Identify which cell holds the provided text, then report its [X, Y] central coordinate. 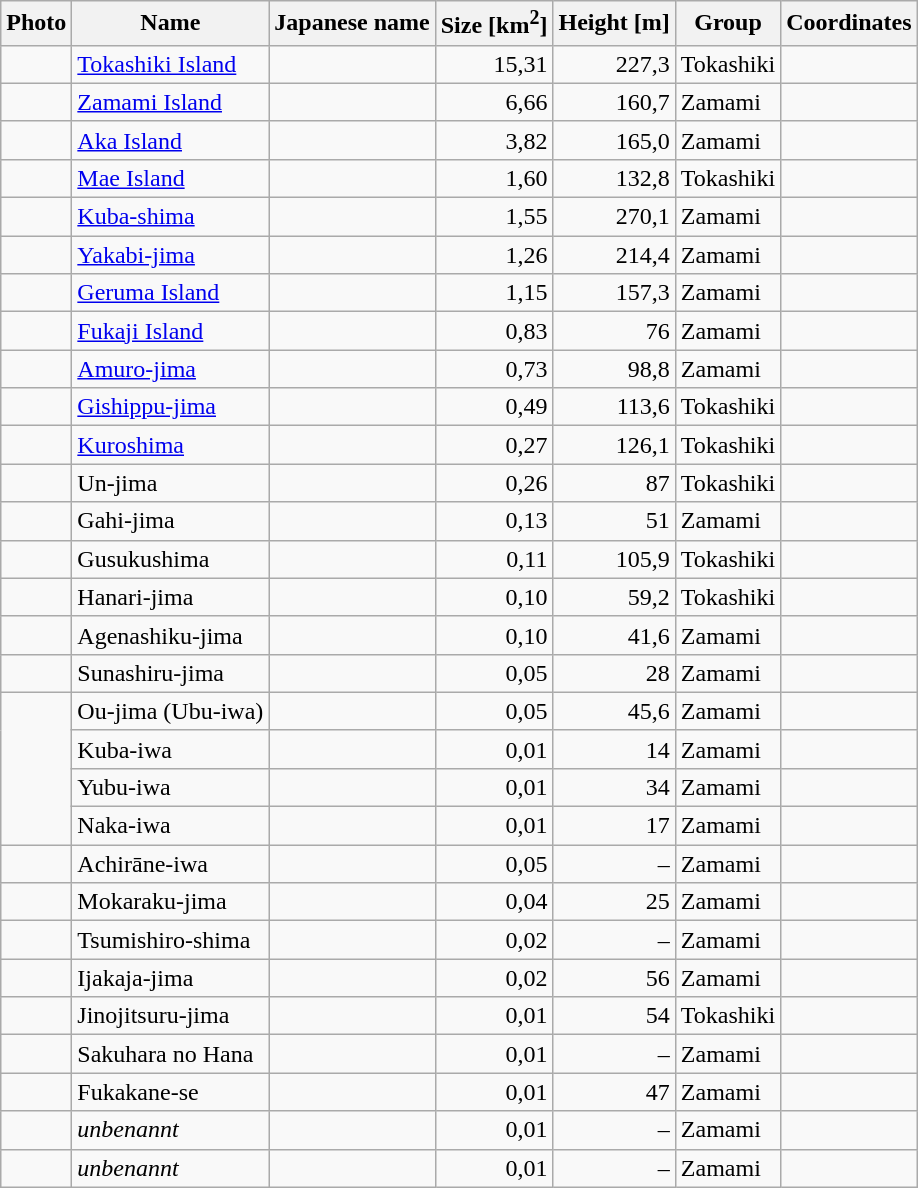
47 [614, 1092]
15,31 [494, 64]
Yubu-iwa [170, 787]
160,7 [614, 102]
Yakabi-jima [170, 255]
165,0 [614, 140]
Tokashiki Island [170, 64]
270,1 [614, 217]
14 [614, 749]
Kuba-iwa [170, 749]
Un-jima [170, 483]
Kuba-shima [170, 217]
Group [728, 24]
Fukakane-se [170, 1092]
Photo [36, 24]
0,83 [494, 331]
Zamami Island [170, 102]
105,9 [614, 559]
214,4 [614, 255]
132,8 [614, 178]
0,11 [494, 559]
76 [614, 331]
6,66 [494, 102]
0,13 [494, 521]
Height [m] [614, 24]
87 [614, 483]
45,6 [614, 711]
Mae Island [170, 178]
Geruma Island [170, 293]
Size [km2] [494, 24]
Achirāne-iwa [170, 864]
0,27 [494, 445]
0,26 [494, 483]
Jinojitsuru-jima [170, 1016]
Ijakaja-jima [170, 978]
Fukaji Island [170, 331]
Aka Island [170, 140]
Tsumishiro-shima [170, 940]
41,6 [614, 635]
54 [614, 1016]
Coordinates [849, 24]
Gusukushima [170, 559]
1,55 [494, 217]
157,3 [614, 293]
51 [614, 521]
113,6 [614, 407]
Kuroshima [170, 445]
17 [614, 826]
Gahi-jima [170, 521]
0,04 [494, 902]
25 [614, 902]
1,15 [494, 293]
1,26 [494, 255]
28 [614, 673]
Hanari-jima [170, 597]
0,49 [494, 407]
Ou-jima (Ubu-iwa) [170, 711]
34 [614, 787]
56 [614, 978]
98,8 [614, 369]
Sunashiru-jima [170, 673]
Name [170, 24]
Naka-iwa [170, 826]
126,1 [614, 445]
59,2 [614, 597]
0,73 [494, 369]
1,60 [494, 178]
227,3 [614, 64]
Mokaraku-jima [170, 902]
Amuro-jima [170, 369]
3,82 [494, 140]
Gishippu-jima [170, 407]
Sakuhara no Hana [170, 1054]
Agenashiku-jima [170, 635]
Japanese name [352, 24]
